Scan for the cell matching the given text and deliver its [X, Y] coordinate at center. 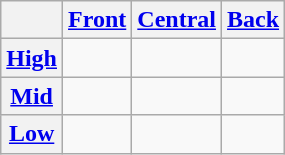
Low [32, 134]
Mid [32, 96]
Front [98, 20]
Central [177, 20]
Back [254, 20]
High [32, 58]
